Extract the (X, Y) coordinate from the center of the cell holding the provided text.  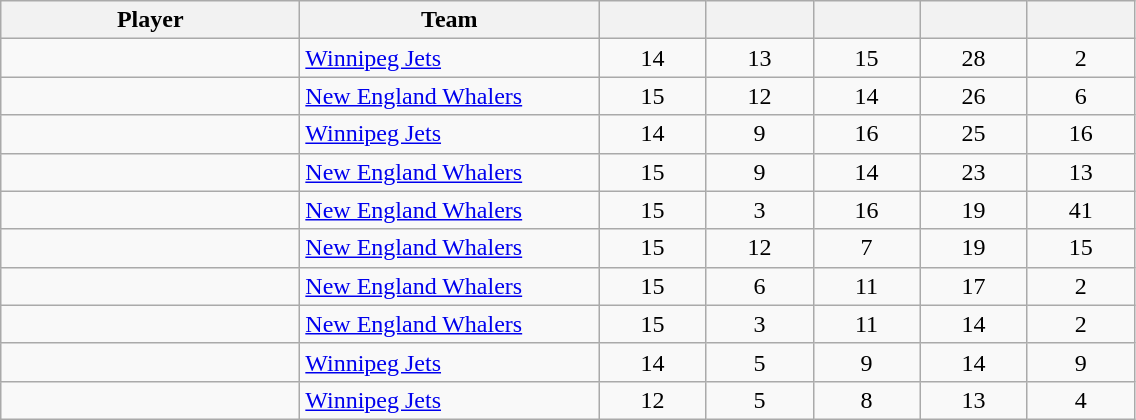
Team (450, 20)
8 (866, 400)
28 (974, 58)
4 (1080, 400)
17 (974, 286)
41 (1080, 210)
23 (974, 172)
7 (866, 248)
Player (150, 20)
25 (974, 134)
26 (974, 96)
